Detect which cell encompasses the target text, then output its [x, y] center coordinate. 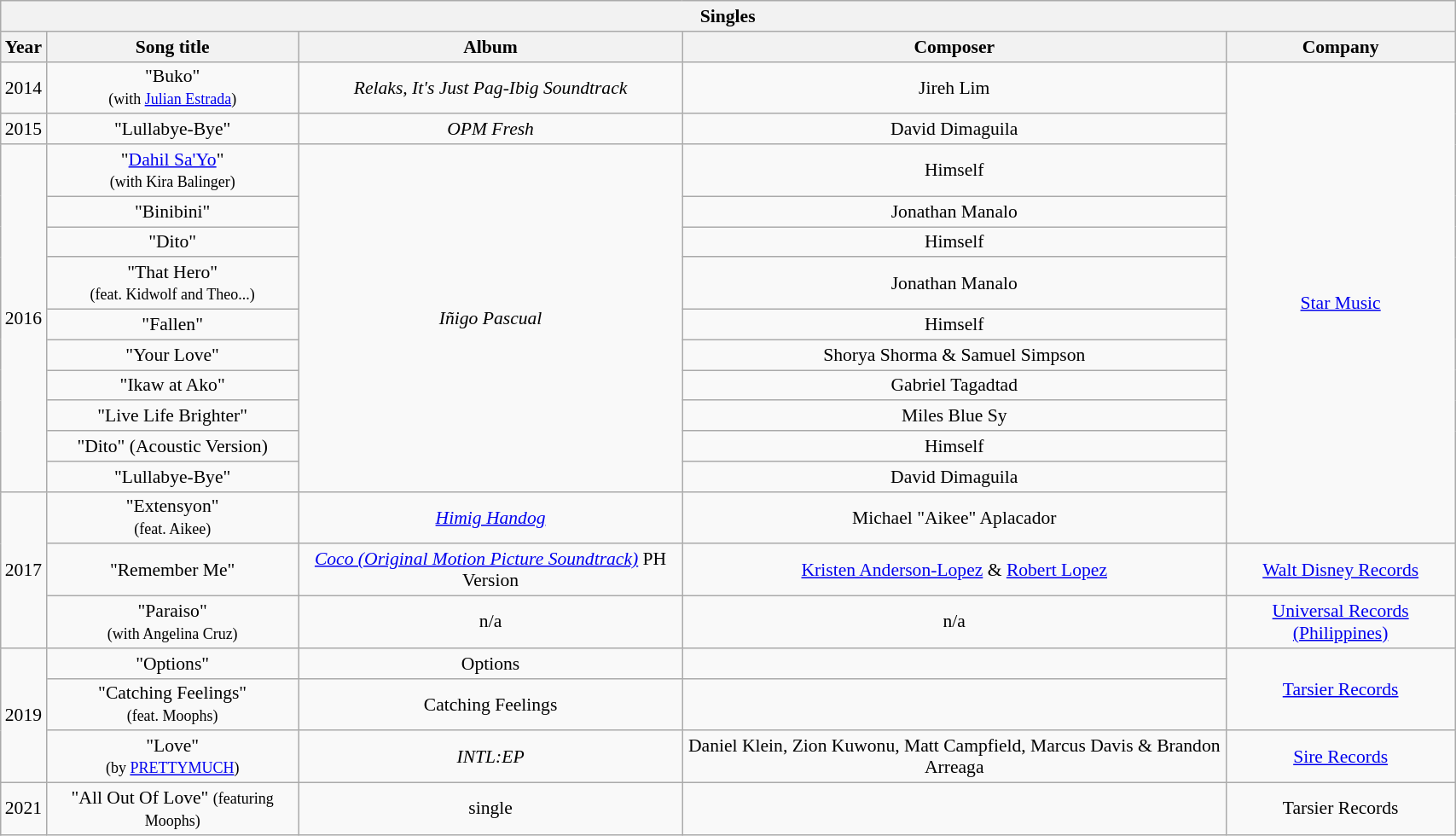
"Fallen" [172, 325]
Kristen Anderson-Lopez & Robert Lopez [954, 570]
Walt Disney Records [1341, 570]
"That Hero" (feat. Kidwolf and Theo...) [172, 283]
Year [24, 47]
2019 [24, 716]
Himig Handog [490, 517]
Miles Blue Sy [954, 416]
single [490, 809]
"Remember Me" [172, 570]
Michael "Aikee" Aplacador [954, 517]
2015 [24, 130]
2021 [24, 809]
Album [490, 47]
"Love"(by PRETTYMUCH) [172, 758]
"All Out Of Love" (featuring Moophs) [172, 809]
Relaks, It's Just Pag-Ibig Soundtrack [490, 87]
2017 [24, 570]
Singles [728, 16]
Catching Feelings [490, 705]
Jireh Lim [954, 87]
Iñigo Pascual [490, 317]
Sire Records [1341, 758]
"Dito" (Acoustic Version) [172, 446]
"Live Life Brighter" [172, 416]
"Binibini" [172, 212]
"Your Love" [172, 355]
Song title [172, 47]
Star Music [1341, 302]
Options [490, 664]
Company [1341, 47]
"Buko"(with Julian Estrada) [172, 87]
"Catching Feelings" (feat. Moophs) [172, 705]
Daniel Klein, Zion Kuwonu, Matt Campfield, Marcus Davis & Brandon Arreaga [954, 758]
Shorya Shorma & Samuel Simpson [954, 355]
2016 [24, 317]
Universal Records (Philippines) [1341, 623]
Composer [954, 47]
INTL:EP [490, 758]
Gabriel Tagadtad [954, 386]
OPM Fresh [490, 130]
"Extensyon"(feat. Aikee) [172, 517]
Coco (Original Motion Picture Soundtrack) PH Version [490, 570]
"Dito" [172, 242]
2014 [24, 87]
"Dahil Sa'Yo" (with Kira Balinger) [172, 171]
"Paraiso" (with Angelina Cruz) [172, 623]
"Ikaw at Ako" [172, 386]
"Options" [172, 664]
